For the text-containing cell, return its midpoint in (X, Y) coordinate format. 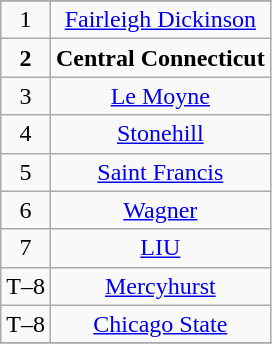
Wagner (160, 210)
Saint Francis (160, 172)
Central Connecticut (160, 58)
Le Moyne (160, 96)
Chicago State (160, 324)
Stonehill (160, 134)
Mercyhurst (160, 286)
7 (26, 248)
2 (26, 58)
Fairleigh Dickinson (160, 20)
6 (26, 210)
LIU (160, 248)
4 (26, 134)
3 (26, 96)
1 (26, 20)
5 (26, 172)
